Search for the cell housing the specified text and yield its [x, y] center coordinate. 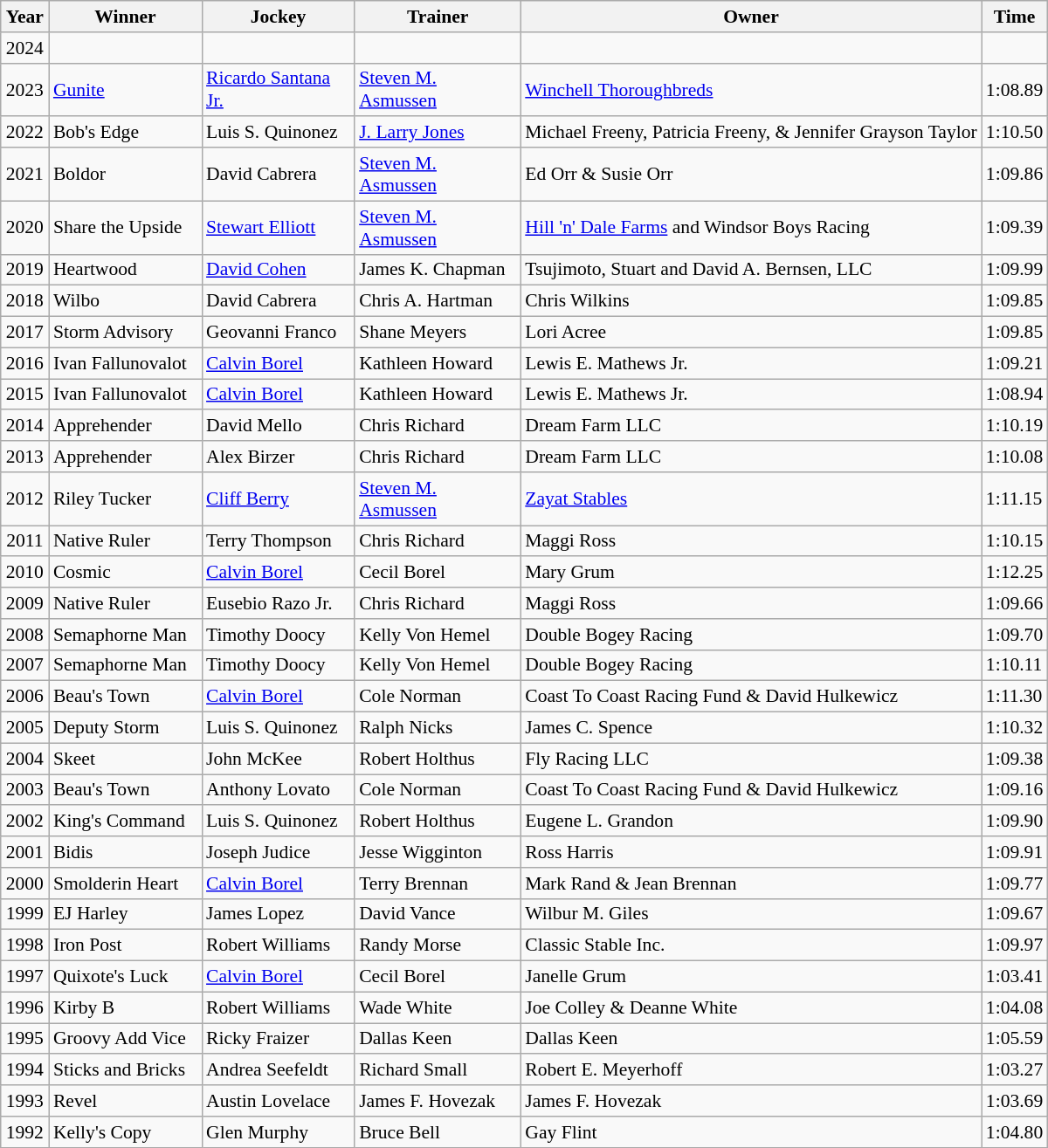
Kirby B [126, 1007]
1994 [24, 1070]
Chris Wilkins [751, 301]
1:08.94 [1015, 395]
Stewart Elliott [278, 227]
Smolderin Heart [126, 883]
2011 [24, 541]
Hill 'n' Dale Farms and Windsor Boys Racing [751, 227]
1:10.32 [1015, 728]
1:10.19 [1015, 426]
EJ Harley [126, 914]
2012 [24, 499]
James C. Spence [751, 728]
2013 [24, 457]
Eugene L. Grandon [751, 821]
Anthony Lovato [278, 790]
Joseph Judice [278, 852]
Mary Grum [751, 573]
1:09.21 [1015, 363]
David Cohen [278, 270]
1993 [24, 1101]
2004 [24, 759]
Sticks and Bricks [126, 1070]
Heartwood [126, 270]
2021 [24, 175]
1997 [24, 977]
Boldor [126, 175]
1:09.90 [1015, 821]
1:03.41 [1015, 977]
Ross Harris [751, 852]
2001 [24, 852]
Joe Colley & Deanne White [751, 1007]
1:09.70 [1015, 635]
2015 [24, 395]
Austin Lovelace [278, 1101]
1:09.77 [1015, 883]
Glen Murphy [278, 1132]
Storm Advisory [126, 333]
2020 [24, 227]
2018 [24, 301]
Iron Post [126, 945]
1:09.38 [1015, 759]
Jockey [278, 17]
Terry Brennan [438, 883]
Bob's Edge [126, 133]
Deputy Storm [126, 728]
1:09.66 [1015, 603]
1:09.16 [1015, 790]
1:03.69 [1015, 1101]
Mark Rand & Jean Brennan [751, 883]
2014 [24, 426]
Winchell Thoroughbreds [751, 89]
Kelly's Copy [126, 1132]
1:05.59 [1015, 1039]
1:04.80 [1015, 1132]
Ricky Fraizer [278, 1039]
2009 [24, 603]
Cliff Berry [278, 499]
Ricardo Santana Jr. [278, 89]
Wilbur M. Giles [751, 914]
2019 [24, 270]
1:08.89 [1015, 89]
Quixote's Luck [126, 977]
Alex Birzer [278, 457]
1:12.25 [1015, 573]
Tsujimoto, Stuart and David A. Bernsen, LLC [751, 270]
2006 [24, 697]
2002 [24, 821]
Time [1015, 17]
Richard Small [438, 1070]
King's Command [126, 821]
1:03.27 [1015, 1070]
1:10.08 [1015, 457]
Geovanni Franco [278, 333]
Zayat Stables [751, 499]
2024 [24, 48]
David Mello [278, 426]
Shane Meyers [438, 333]
David Vance [438, 914]
Share the Upside [126, 227]
Owner [751, 17]
2000 [24, 883]
1:10.50 [1015, 133]
Trainer [438, 17]
Gay Flint [751, 1132]
1:11.30 [1015, 697]
Ralph Nicks [438, 728]
1999 [24, 914]
1995 [24, 1039]
Jesse Wigginton [438, 852]
1:09.99 [1015, 270]
Andrea Seefeldt [278, 1070]
1992 [24, 1132]
1998 [24, 945]
John McKee [278, 759]
2017 [24, 333]
1:10.11 [1015, 665]
Revel [126, 1101]
2007 [24, 665]
Michael Freeny, Patricia Freeny, & Jennifer Grayson Taylor [751, 133]
Classic Stable Inc. [751, 945]
Groovy Add Vice [126, 1039]
Lori Acree [751, 333]
2016 [24, 363]
Bruce Bell [438, 1132]
Gunite [126, 89]
Robert E. Meyerhoff [751, 1070]
1:09.86 [1015, 175]
Janelle Grum [751, 977]
1:09.91 [1015, 852]
Wade White [438, 1007]
2023 [24, 89]
Year [24, 17]
1:04.08 [1015, 1007]
1:11.15 [1015, 499]
Riley Tucker [126, 499]
Eusebio Razo Jr. [278, 603]
2005 [24, 728]
1:09.97 [1015, 945]
1996 [24, 1007]
Wilbo [126, 301]
2010 [24, 573]
2022 [24, 133]
Randy Morse [438, 945]
1:09.67 [1015, 914]
Skeet [126, 759]
James Lopez [278, 914]
Cosmic [126, 573]
1:09.39 [1015, 227]
Bidis [126, 852]
Winner [126, 17]
J. Larry Jones [438, 133]
Chris A. Hartman [438, 301]
Ed Orr & Susie Orr [751, 175]
2008 [24, 635]
Terry Thompson [278, 541]
1:10.15 [1015, 541]
2003 [24, 790]
James K. Chapman [438, 270]
Fly Racing LLC [751, 759]
